Provide the (X, Y) coordinate of the cell's center where the given text is located.  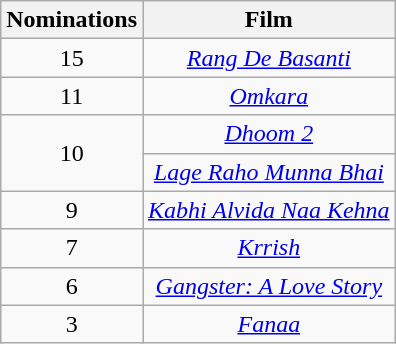
7 (72, 248)
3 (72, 324)
Kabhi Alvida Naa Kehna (268, 210)
9 (72, 210)
Omkara (268, 96)
11 (72, 96)
Dhoom 2 (268, 134)
6 (72, 286)
10 (72, 153)
Nominations (72, 20)
Rang De Basanti (268, 58)
Krrish (268, 248)
Fanaa (268, 324)
Lage Raho Munna Bhai (268, 172)
Film (268, 20)
15 (72, 58)
Gangster: A Love Story (268, 286)
